Output the [x, y] coordinate of the center of the cell containing the given text.  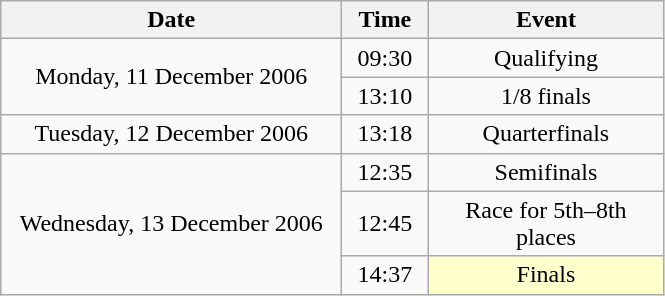
Event [546, 20]
Date [172, 20]
Time [385, 20]
Semifinals [546, 172]
13:10 [385, 96]
1/8 finals [546, 96]
Monday, 11 December 2006 [172, 77]
12:35 [385, 172]
14:37 [385, 275]
12:45 [385, 224]
09:30 [385, 58]
13:18 [385, 134]
Qualifying [546, 58]
Wednesday, 13 December 2006 [172, 224]
Finals [546, 275]
Race for 5th–8th places [546, 224]
Quarterfinals [546, 134]
Tuesday, 12 December 2006 [172, 134]
